For the text-containing cell, return its midpoint in (X, Y) coordinate format. 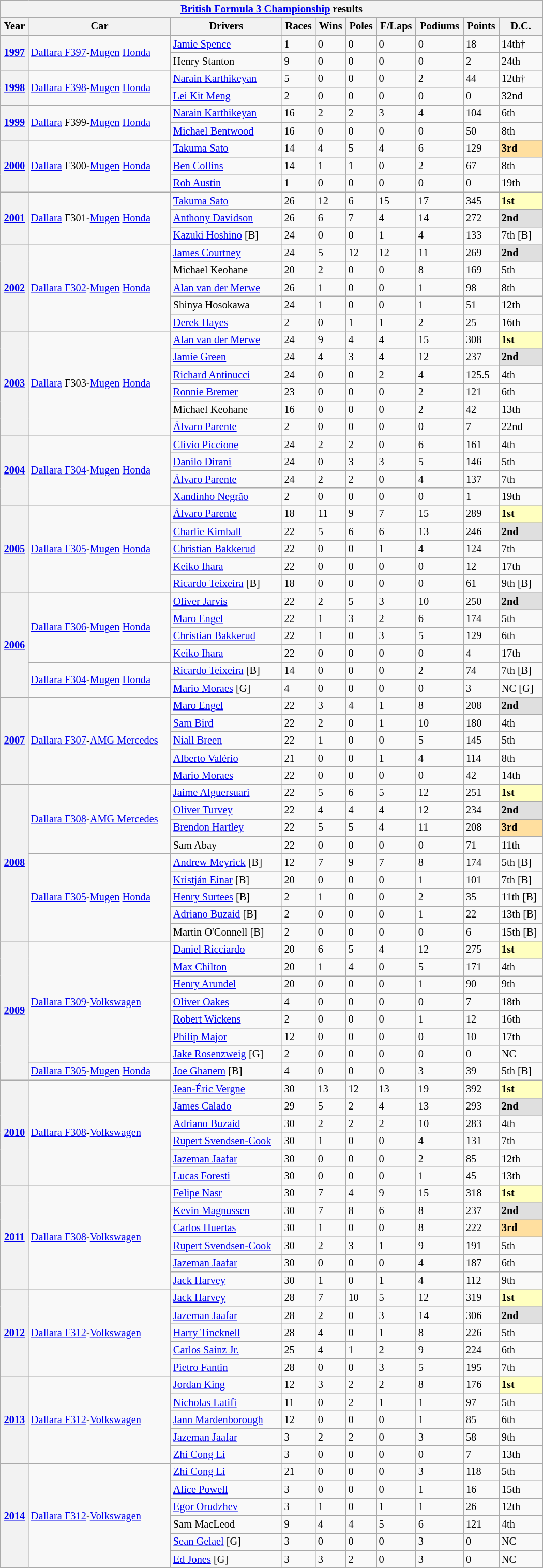
Podiums (440, 26)
12th† (521, 79)
145 (481, 741)
224 (481, 1350)
246 (481, 531)
Henry Stanton (227, 61)
Rob Austin (227, 183)
Kristján Einar [B] (227, 880)
306 (481, 1315)
2010 (14, 1132)
Oliver Oakes (227, 1002)
2014 (14, 1515)
Max Chilton (227, 967)
Pietro Fantin (227, 1368)
272 (481, 218)
61 (481, 584)
Richard Antinucci (227, 375)
Races (299, 26)
44 (481, 79)
Ben Collins (227, 166)
Mario Moraes [G] (227, 688)
2008 (14, 862)
Sam Bird (227, 723)
Ronnie Bremer (227, 392)
Jamie Spence (227, 44)
234 (481, 810)
2012 (14, 1333)
2009 (14, 1010)
67 (481, 166)
Sam Abay (227, 845)
Nicholas Latifi (227, 1402)
Car (99, 26)
318 (481, 1193)
137 (481, 479)
104 (481, 113)
Sam MacLeod (227, 1524)
39 (481, 1071)
14th (521, 775)
293 (481, 1106)
11th [B] (521, 897)
251 (481, 793)
Danilo Dirani (227, 462)
Dallara F398-Mugen Honda (99, 87)
2000 (14, 166)
Jaime Alguersuari (227, 793)
Robert Wickens (227, 1019)
319 (481, 1298)
Adriano Buzaid [B] (227, 914)
125.5 (481, 375)
222 (481, 1228)
13th [B] (521, 914)
Martin O'Connell [B] (227, 932)
146 (481, 462)
Shinya Hosokawa (227, 305)
2011 (14, 1237)
Dallara F306-Mugen Honda (99, 627)
Drivers (227, 26)
D.C. (521, 26)
Oliver Jarvis (227, 601)
2013 (14, 1419)
98 (481, 288)
90 (481, 984)
British Formula 3 Championship results (271, 9)
Dallara F307-AMG Mercedes (99, 741)
Jamie Green (227, 357)
Henry Arundel (227, 984)
74 (481, 671)
Henry Surtees [B] (227, 897)
283 (481, 1123)
James Courtney (227, 253)
Mario Moraes (227, 775)
Alberto Valério (227, 758)
Lei Kit Meng (227, 96)
15th (521, 1489)
169 (481, 270)
Lucas Foresti (227, 1176)
Niall Breen (227, 741)
Sean Gelael [G] (227, 1542)
226 (481, 1333)
23 (299, 392)
131 (481, 1141)
269 (481, 253)
Philip Major (227, 1037)
2007 (14, 741)
Jake Rosenzweig [G] (227, 1054)
14th† (521, 44)
Jordan King (227, 1385)
Derek Hayes (227, 322)
118 (481, 1472)
308 (481, 340)
50 (481, 131)
Dallara F397-Mugen Honda (99, 53)
29 (299, 1106)
Harry Tincknell (227, 1333)
Jean-Éric Vergne (227, 1089)
195 (481, 1368)
1999 (14, 122)
Dallara F309-Volkswagen (99, 1002)
15th [B] (521, 932)
51 (481, 305)
James Calado (227, 1106)
2005 (14, 549)
180 (481, 723)
289 (481, 514)
101 (481, 880)
24th (521, 61)
Xandinho Negrão (227, 497)
Wins (331, 26)
Brendon Hartley (227, 827)
45 (481, 1176)
Daniel Ricciardo (227, 950)
Alice Powell (227, 1489)
2001 (14, 218)
9th [B] (521, 584)
Carlos Sainz Jr. (227, 1350)
Clivio Piccione (227, 445)
Dallara F301-Mugen Honda (99, 218)
71 (481, 845)
1998 (14, 87)
Joe Ghanem [B] (227, 1071)
1997 (14, 53)
250 (481, 601)
Kevin Magnussen (227, 1211)
Charlie Kimball (227, 531)
345 (481, 201)
Carlos Huertas (227, 1228)
Dallara F308-AMG Mercedes (99, 819)
11th (521, 845)
392 (481, 1089)
97 (481, 1402)
Egor Orudzhev (227, 1507)
2002 (14, 288)
114 (481, 758)
187 (481, 1263)
133 (481, 235)
Poles (361, 26)
112 (481, 1280)
Adriano Buzaid (227, 1123)
35 (481, 897)
2004 (14, 471)
Dallara F303-Mugen Honda (99, 383)
NC [G] (521, 688)
Andrew Meyrick [B] (227, 863)
275 (481, 950)
Points (481, 26)
Anthony Davidson (227, 218)
Dallara F302-Mugen Honda (99, 288)
Kazuki Hoshino [B] (227, 235)
176 (481, 1385)
171 (481, 967)
Michael Bentwood (227, 131)
Dallara F300-Mugen Honda (99, 166)
Year (14, 26)
2006 (14, 645)
2003 (14, 383)
Oliver Turvey (227, 810)
191 (481, 1246)
F/Laps (396, 26)
124 (481, 549)
161 (481, 445)
32nd (521, 96)
Dallara F399-Mugen Honda (99, 122)
Jann Mardenborough (227, 1419)
Felipe Nasr (227, 1193)
Ed Jones [G] (227, 1559)
17 (440, 201)
19 (440, 1089)
18th (521, 1002)
22nd (521, 427)
58 (481, 1437)
